Provide the (x, y) coordinate of the cell's center where the given text is located.  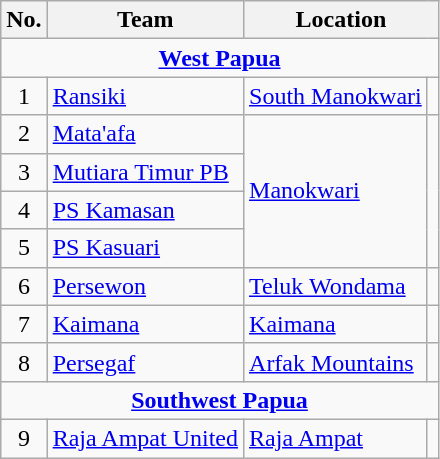
Location (342, 20)
West Papua (220, 58)
2 (24, 134)
7 (24, 324)
Persewon (145, 286)
9 (24, 438)
Persegaf (145, 362)
PS Kasuari (145, 248)
8 (24, 362)
South Manokwari (336, 96)
6 (24, 286)
Raja Ampat United (145, 438)
Ransiki (145, 96)
5 (24, 248)
Arfak Mountains (336, 362)
Team (145, 20)
1 (24, 96)
Raja Ampat (336, 438)
Mutiara Timur PB (145, 172)
PS Kamasan (145, 210)
Mata'afa (145, 134)
3 (24, 172)
Manokwari (336, 191)
Southwest Papua (220, 400)
4 (24, 210)
No. (24, 20)
Teluk Wondama (336, 286)
